Extract the [x, y] coordinate from the center of the cell holding the provided text.  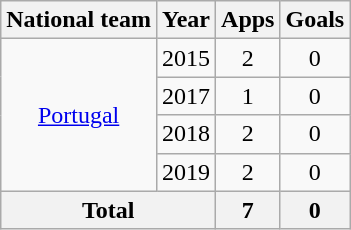
Year [186, 20]
Total [108, 210]
2017 [186, 96]
2018 [186, 134]
2019 [186, 172]
Apps [248, 20]
Portugal [79, 115]
7 [248, 210]
National team [79, 20]
Goals [315, 20]
1 [248, 96]
2015 [186, 58]
